Find where the given text appears and provide that cell's center as (x, y) coordinate. 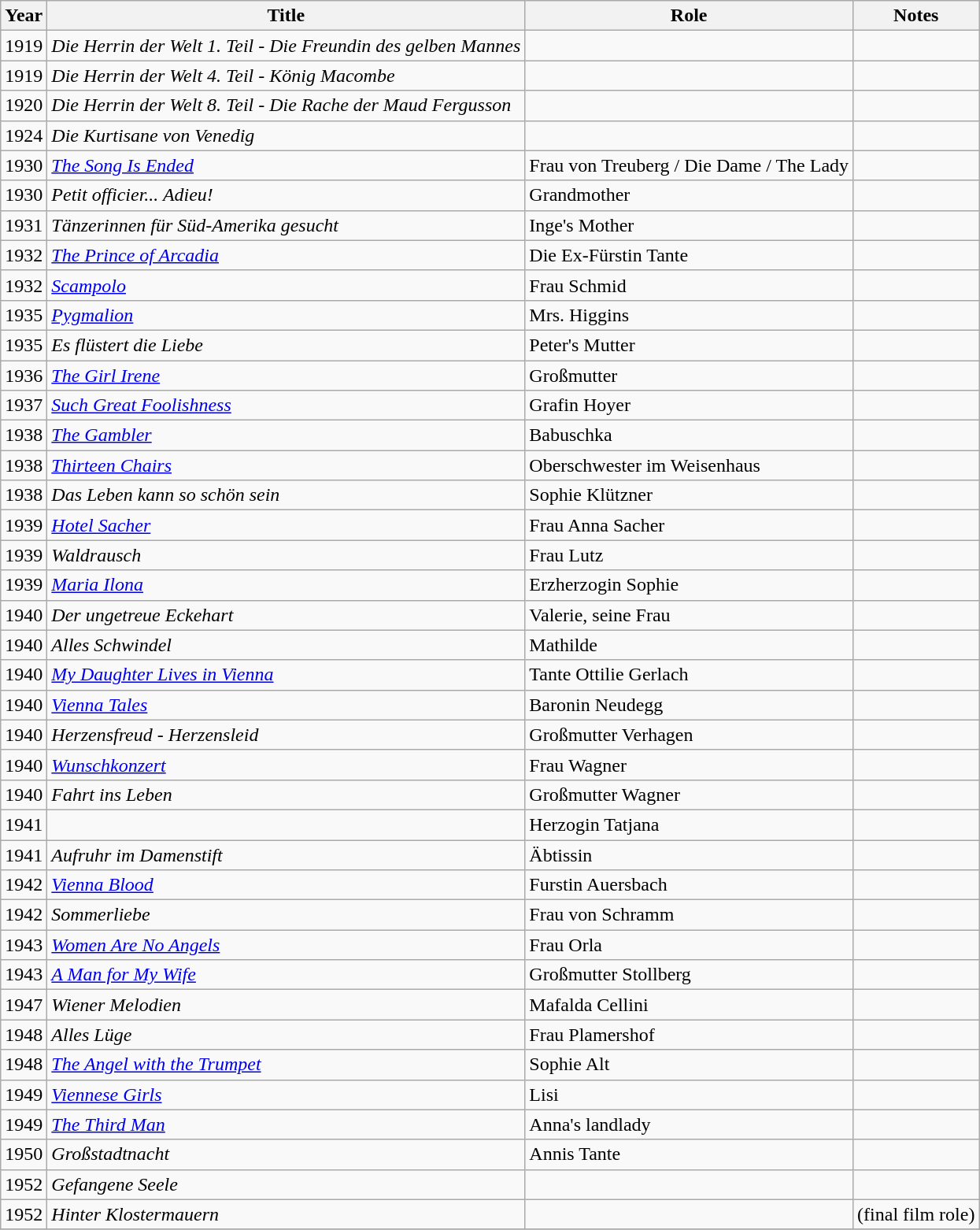
1947 (24, 1005)
Herzensfreud - Herzensleid (287, 735)
Women Are No Angels (287, 945)
Grandmother (690, 195)
Wunschkonzert (287, 765)
My Daughter Lives in Vienna (287, 675)
Die Herrin der Welt 1. Teil - Die Freundin des gelben Mannes (287, 46)
Die Ex-Fürstin Tante (690, 255)
1924 (24, 135)
Großmutter Verhagen (690, 735)
Inge's Mother (690, 225)
1936 (24, 376)
Es flüstert die Liebe (287, 345)
Maria Ilona (287, 585)
Tänzerinnen für Süd-Amerika gesucht (287, 225)
Die Herrin der Welt 8. Teil - Die Rache der Maud Fergusson (287, 106)
Erzherzogin Sophie (690, 585)
Petit officier... Adieu! (287, 195)
Sophie Klützner (690, 495)
The Girl Irene (287, 376)
Äbtissin (690, 854)
Waldrausch (287, 555)
Vienna Tales (287, 705)
Peter's Mutter (690, 345)
Grafin Hoyer (690, 406)
Tante Ottilie Gerlach (690, 675)
Oberschwester im Weisenhaus (690, 465)
Sommerliebe (287, 915)
Mrs. Higgins (690, 315)
Hotel Sacher (287, 525)
Pygmalion (287, 315)
Frau von Schramm (690, 915)
Scampolo (287, 285)
Notes (916, 16)
Hinter Klostermauern (287, 1214)
Großmutter Stollberg (690, 975)
The Gambler (287, 435)
Such Great Foolishness (287, 406)
Frau Orla (690, 945)
Anna's landlady (690, 1124)
1931 (24, 225)
The Angel with the Trumpet (287, 1065)
Year (24, 16)
Lisi (690, 1095)
Großmutter Wagner (690, 795)
The Prince of Arcadia (287, 255)
Der ungetreue Eckehart (287, 615)
Die Kurtisane von Venedig (287, 135)
1920 (24, 106)
Alles Lüge (287, 1035)
Die Herrin der Welt 4. Teil - König Macombe (287, 76)
Valerie, seine Frau (690, 615)
Alles Schwindel (287, 645)
1950 (24, 1154)
A Man for My Wife (287, 975)
Frau Anna Sacher (690, 525)
Gefangene Seele (287, 1184)
Babuschka (690, 435)
Frau Schmid (690, 285)
Role (690, 16)
Wiener Melodien (287, 1005)
Vienna Blood (287, 885)
The Song Is Ended (287, 165)
The Third Man (287, 1124)
Annis Tante (690, 1154)
Das Leben kann so schön sein (287, 495)
Furstin Auersbach (690, 885)
Herzogin Tatjana (690, 824)
Fahrt ins Leben (287, 795)
Title (287, 16)
Thirteen Chairs (287, 465)
Großstadtnacht (287, 1154)
Viennese Girls (287, 1095)
Frau Lutz (690, 555)
Baronin Neudegg (690, 705)
(final film role) (916, 1214)
Aufruhr im Damenstift (287, 854)
Sophie Alt (690, 1065)
Großmutter (690, 376)
Frau Wagner (690, 765)
Frau Plamershof (690, 1035)
Frau von Treuberg / Die Dame / The Lady (690, 165)
1937 (24, 406)
Mathilde (690, 645)
Mafalda Cellini (690, 1005)
